Extract the [x, y] coordinate from the center of the cell holding the provided text.  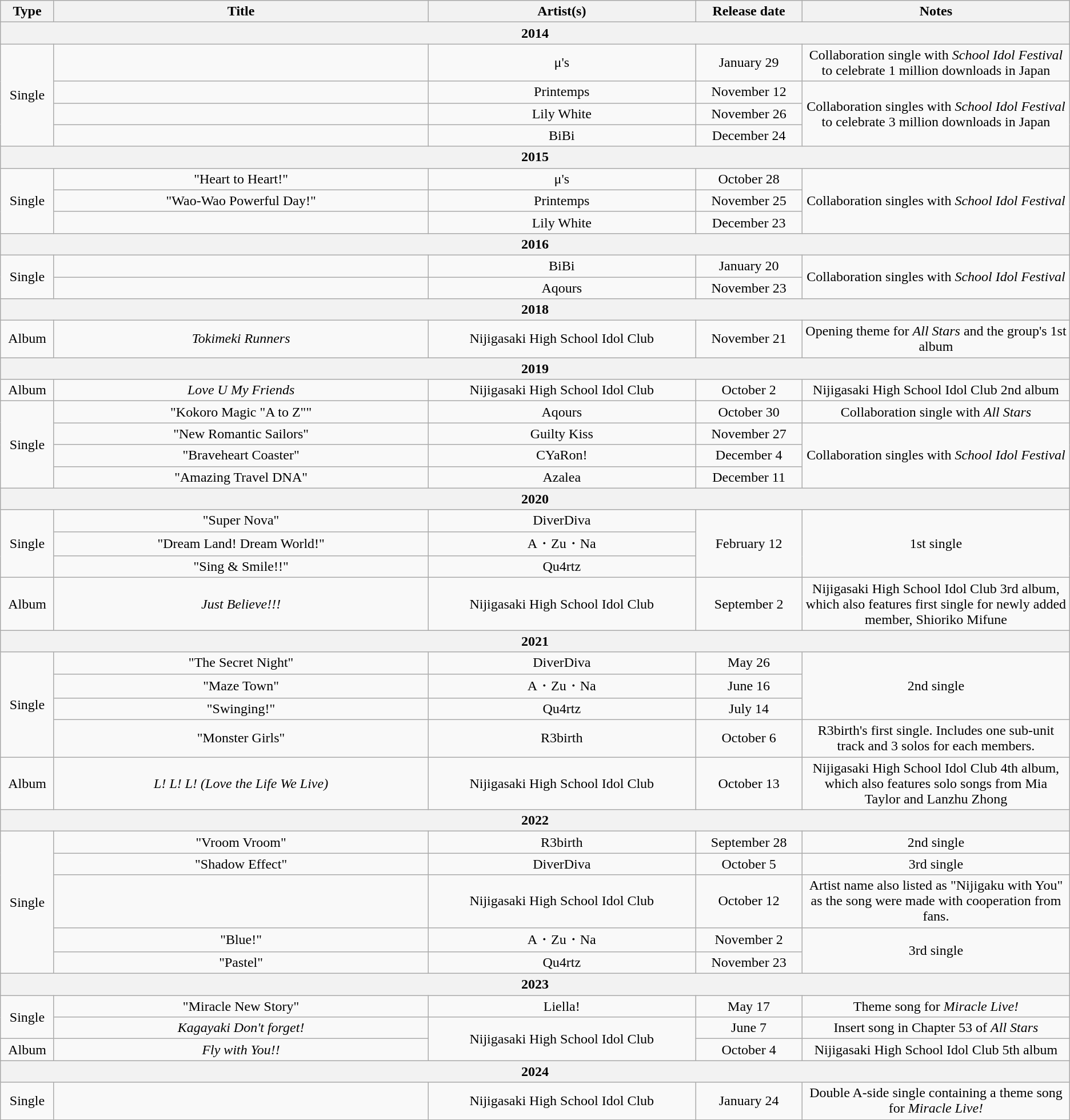
October 4 [749, 1050]
Fly with You!! [241, 1050]
Artist name also listed as "Nijigaku with You" as the song were made with cooperation from fans. [936, 901]
2020 [535, 499]
"Amazing Travel DNA" [241, 477]
Release date [749, 11]
Type [27, 11]
"Dream Land! Dream World!" [241, 544]
Title [241, 11]
Kagayaki Don't forget! [241, 1028]
"Wao-Wao Powerful Day!" [241, 201]
Azalea [562, 477]
R3birth's first single. Includes one sub-unit track and 3 solos for each members. [936, 738]
December 11 [749, 477]
February 12 [749, 544]
October 13 [749, 783]
October 30 [749, 412]
Collaboration single with School Idol Festival to celebrate 1 million downloads in Japan [936, 63]
"Miracle New Story" [241, 1006]
"Monster Girls" [241, 738]
Tokimeki Runners [241, 339]
"Swinging!" [241, 709]
January 29 [749, 63]
December 23 [749, 222]
Nijigasaki High School Idol Club 4th album, which also features solo songs from Mia Taylor and Lanzhu Zhong [936, 783]
2023 [535, 985]
May 26 [749, 663]
June 7 [749, 1028]
November 27 [749, 434]
2022 [535, 821]
2015 [535, 157]
2018 [535, 310]
November 26 [749, 114]
"Heart to Heart!" [241, 179]
Nijigasaki High School Idol Club 5th album [936, 1050]
October 28 [749, 179]
"The Secret Night" [241, 663]
Nijigasaki High School Idol Club 2nd album [936, 390]
November 12 [749, 92]
November 25 [749, 201]
"Pastel" [241, 963]
Artist(s) [562, 11]
2024 [535, 1071]
Collaboration single with All Stars [936, 412]
October 6 [749, 738]
June 16 [749, 686]
Insert song in Chapter 53 of All Stars [936, 1028]
December 24 [749, 135]
"Shadow Effect" [241, 864]
November 2 [749, 939]
"Maze Town" [241, 686]
Collaboration singles with School Idol Festival to celebrate 3 million downloads in Japan [936, 114]
"Super Nova" [241, 521]
Notes [936, 11]
Opening theme for All Stars and the group's 1st album [936, 339]
2021 [535, 641]
CYaRon! [562, 455]
1st single [936, 544]
September 2 [749, 604]
Nijigasaki High School Idol Club 3rd album, which also features first single for newly added member, Shioriko Mifune [936, 604]
"New Romantic Sailors" [241, 434]
"Braveheart Coaster" [241, 455]
Love U My Friends [241, 390]
2014 [535, 33]
2019 [535, 369]
July 14 [749, 709]
October 12 [749, 901]
2016 [535, 244]
Double A-side single containing a theme song for Miracle Live! [936, 1101]
May 17 [749, 1006]
L! L! L! (Love the Life We Live) [241, 783]
Liella! [562, 1006]
"Kokoro Magic "A to Z"" [241, 412]
Guilty Kiss [562, 434]
Theme song for Miracle Live! [936, 1006]
October 5 [749, 864]
September 28 [749, 842]
December 4 [749, 455]
"Blue!" [241, 939]
November 21 [749, 339]
"Sing & Smile!!" [241, 567]
"Vroom Vroom" [241, 842]
October 2 [749, 390]
Just Believe!!! [241, 604]
January 24 [749, 1101]
January 20 [749, 266]
